From the cell containing the given text, extract its center point as [X, Y] coordinate. 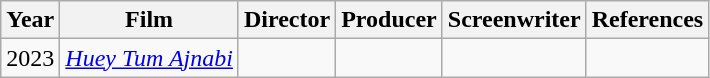
Huey Tum Ajnabi [150, 58]
Year [30, 20]
Film [150, 20]
2023 [30, 58]
Screenwriter [514, 20]
References [648, 20]
Producer [390, 20]
Director [286, 20]
